Detect which cell encompasses the target text, then output its (X, Y) center coordinate. 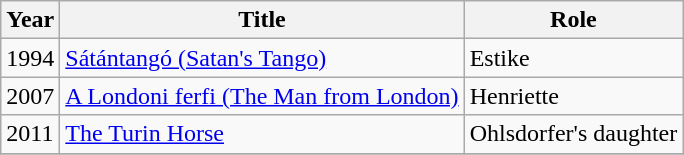
2007 (30, 96)
Sátántangó (Satan's Tango) (262, 58)
Role (574, 20)
Title (262, 20)
Henriette (574, 96)
1994 (30, 58)
Ohlsdorfer's daughter (574, 134)
2011 (30, 134)
A Londoni ferfi (The Man from London) (262, 96)
Estike (574, 58)
Year (30, 20)
The Turin Horse (262, 134)
